From the cell containing the given text, extract its center point as (X, Y) coordinate. 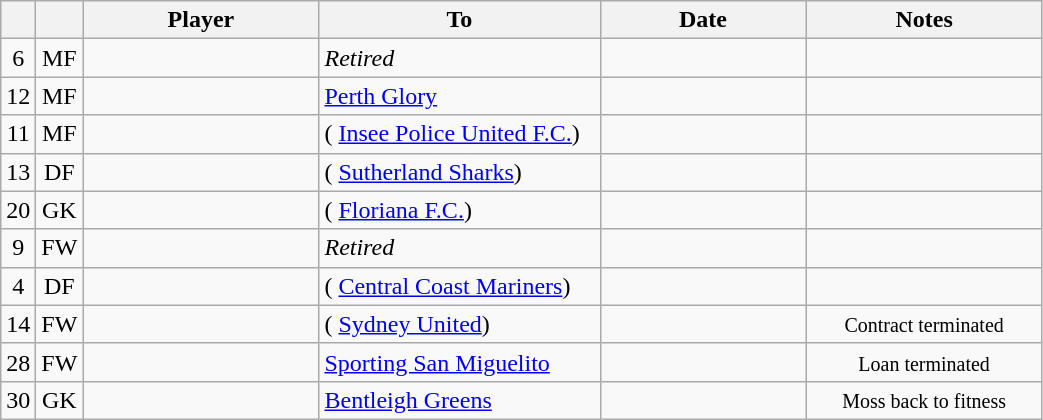
Loan terminated (924, 362)
11 (18, 134)
To (460, 20)
( Sydney United) (460, 324)
Date (703, 20)
9 (18, 248)
( Central Coast Mariners) (460, 286)
Bentleigh Greens (460, 400)
13 (18, 172)
4 (18, 286)
Perth Glory (460, 96)
( Sutherland Sharks) (460, 172)
Notes (924, 20)
( Floriana F.C.) (460, 210)
20 (18, 210)
14 (18, 324)
28 (18, 362)
( Insee Police United F.C.) (460, 134)
Moss back to fitness (924, 400)
Player (201, 20)
Contract terminated (924, 324)
30 (18, 400)
6 (18, 58)
Sporting San Miguelito (460, 362)
12 (18, 96)
